Search for the cell housing the specified text and yield its (X, Y) center coordinate. 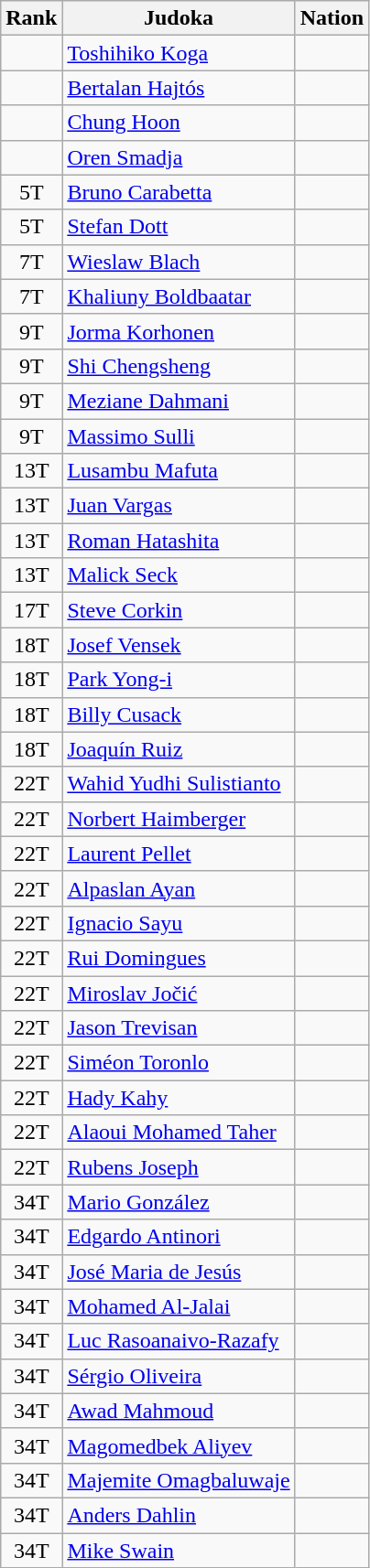
Edgardo Antinori (179, 1237)
Shi Chengsheng (179, 366)
Anders Dahlin (179, 1515)
Malick Seck (179, 575)
Steve Corkin (179, 610)
Oren Smadja (179, 157)
Meziane Dahmani (179, 401)
Sérgio Oliveira (179, 1376)
Bertalan Hajtós (179, 88)
José Maria de Jesús (179, 1272)
Jason Trevisan (179, 1028)
Wieslaw Blach (179, 262)
Billy Cusack (179, 714)
Park Yong-i (179, 680)
17T (31, 610)
Massimo Sulli (179, 436)
Judoka (179, 18)
Alpaslan Ayan (179, 888)
Magomedbek Aliyev (179, 1445)
Wahid Yudhi Sulistianto (179, 784)
Toshihiko Koga (179, 53)
Rank (31, 18)
Mike Swain (179, 1551)
Luc Rasoanaivo-Razafy (179, 1341)
Rui Domingues (179, 958)
Rubens Joseph (179, 1167)
Hady Kahy (179, 1098)
Laurent Pellet (179, 854)
Joaquín Ruiz (179, 749)
Norbert Haimberger (179, 819)
Siméon Toronlo (179, 1063)
Khaliuny Boldbaatar (179, 296)
Nation (332, 18)
Miroslav Jočić (179, 993)
Stefan Dott (179, 227)
Awad Mahmoud (179, 1411)
Jorma Korhonen (179, 331)
Mario González (179, 1202)
Roman Hatashita (179, 541)
Majemite Omagbaluwaje (179, 1480)
Juan Vargas (179, 506)
Lusambu Mafuta (179, 471)
Alaoui Mohamed Taher (179, 1133)
Bruno Carabetta (179, 192)
Chung Hoon (179, 123)
Josef Vensek (179, 645)
Ignacio Sayu (179, 923)
Mohamed Al-Jalai (179, 1306)
